Capture the cell that displays the provided text and extract its (x, y) central coordinate. 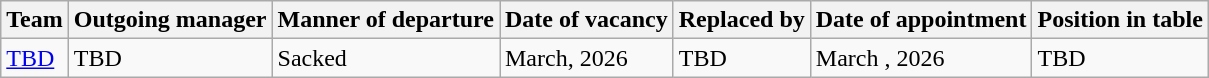
Sacked (386, 58)
Position in table (1120, 20)
Date of vacancy (587, 20)
March , 2026 (921, 58)
Replaced by (742, 20)
Team (35, 20)
Date of appointment (921, 20)
Manner of departure (386, 20)
March, 2026 (587, 58)
Outgoing manager (170, 20)
